Locate the cell with the specified text and output its (X, Y) center coordinate. 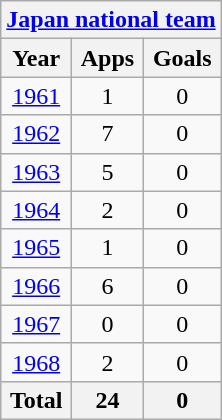
6 (108, 286)
1962 (36, 134)
7 (108, 134)
1967 (36, 324)
Apps (108, 58)
1964 (36, 210)
5 (108, 172)
1966 (36, 286)
Total (36, 400)
1968 (36, 362)
Goals (182, 58)
1965 (36, 248)
1963 (36, 172)
1961 (36, 96)
24 (108, 400)
Year (36, 58)
Japan national team (111, 20)
